Search for the cell housing the specified text and yield its [X, Y] center coordinate. 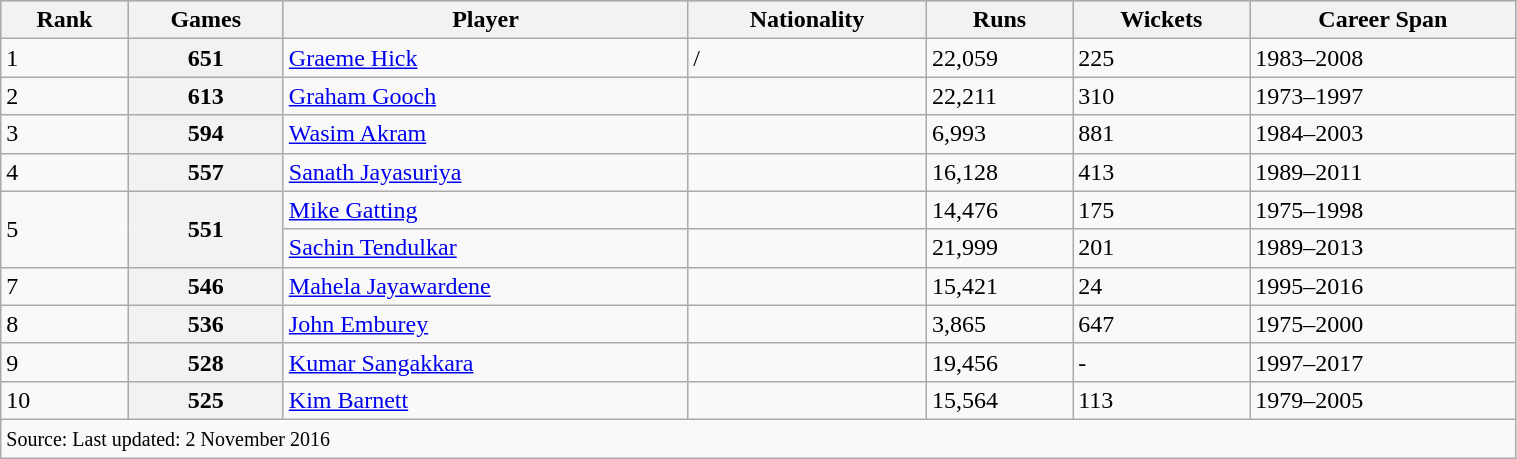
225 [1162, 58]
525 [206, 400]
24 [1162, 286]
1984–2003 [1383, 134]
Rank [64, 20]
1989–2011 [1383, 172]
175 [1162, 210]
3 [64, 134]
594 [206, 134]
1 [64, 58]
Wasim Akram [485, 134]
4 [64, 172]
6,993 [999, 134]
613 [206, 96]
1989–2013 [1383, 248]
310 [1162, 96]
3,865 [999, 324]
Player [485, 20]
Sachin Tendulkar [485, 248]
651 [206, 58]
551 [206, 229]
7 [64, 286]
647 [1162, 324]
22,059 [999, 58]
Kumar Sangakkara [485, 362]
1983–2008 [1383, 58]
Mike Gatting [485, 210]
15,421 [999, 286]
201 [1162, 248]
John Emburey [485, 324]
2 [64, 96]
Mahela Jayawardene [485, 286]
9 [64, 362]
16,128 [999, 172]
546 [206, 286]
Sanath Jayasuriya [485, 172]
14,476 [999, 210]
Graham Gooch [485, 96]
413 [1162, 172]
Nationality [808, 20]
1997–2017 [1383, 362]
881 [1162, 134]
21,999 [999, 248]
1979–2005 [1383, 400]
22,211 [999, 96]
/ [808, 58]
557 [206, 172]
1995–2016 [1383, 286]
113 [1162, 400]
- [1162, 362]
5 [64, 229]
Wickets [1162, 20]
10 [64, 400]
Games [206, 20]
1973–1997 [1383, 96]
15,564 [999, 400]
Career Span [1383, 20]
8 [64, 324]
Graeme Hick [485, 58]
528 [206, 362]
1975–1998 [1383, 210]
1975–2000 [1383, 324]
Kim Barnett [485, 400]
536 [206, 324]
Source: Last updated: 2 November 2016 [758, 438]
Runs [999, 20]
19,456 [999, 362]
